Find where the given text appears and provide that cell's center as [x, y] coordinate. 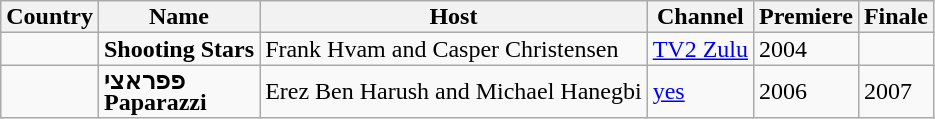
2007 [896, 92]
Name [178, 17]
Finale [896, 17]
yes [700, 92]
Premiere [806, 17]
פפראציPaparazzi [178, 92]
Erez Ben Harush and Michael Hanegbi [454, 92]
2006 [806, 92]
2004 [806, 49]
TV2 Zulu [700, 49]
Host [454, 17]
Country [50, 17]
Shooting Stars [178, 49]
Frank Hvam and Casper Christensen [454, 49]
Channel [700, 17]
